Pinpoint the cell where the given text exists, returning its [X, Y] midpoint coordinate. 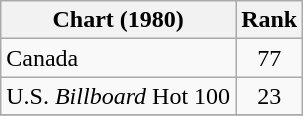
Rank [270, 20]
Chart (1980) [118, 20]
77 [270, 58]
23 [270, 96]
Canada [118, 58]
U.S. Billboard Hot 100 [118, 96]
